Search for the cell housing the specified text and yield its [X, Y] center coordinate. 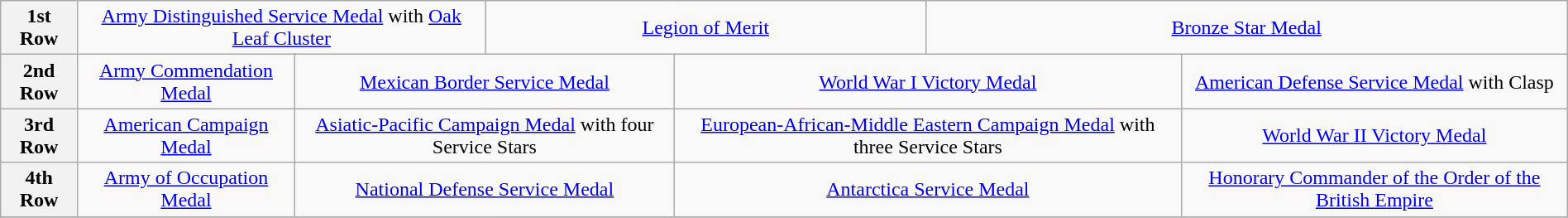
Bronze Star Medal [1246, 28]
Army Commendation Medal [185, 81]
American Defense Service Medal with Clasp [1374, 81]
1st Row [40, 28]
Honorary Commander of the Order of the British Empire [1374, 189]
National Defense Service Medal [485, 189]
Mexican Border Service Medal [485, 81]
4th Row [40, 189]
Asiatic-Pacific Campaign Medal with four Service Stars [485, 136]
World War II Victory Medal [1374, 136]
Army Distinguished Service Medal with Oak Leaf Cluster [281, 28]
World War I Victory Medal [928, 81]
Antarctica Service Medal [928, 189]
3rd Row [40, 136]
Legion of Merit [705, 28]
American Campaign Medal [185, 136]
2nd Row [40, 81]
Army of Occupation Medal [185, 189]
European-African-Middle Eastern Campaign Medal with three Service Stars [928, 136]
